Determine the [x, y] coordinate at the center of the cell enclosing the given text.  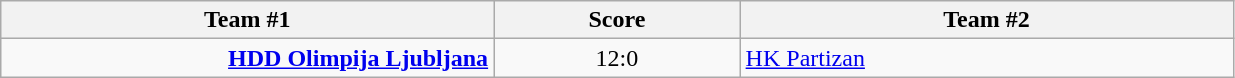
HK Partizan [986, 58]
Team #2 [986, 20]
Score [617, 20]
HDD Olimpija Ljubljana [248, 58]
Team #1 [248, 20]
12:0 [617, 58]
